Locate the cell with the specified text and output its (x, y) center coordinate. 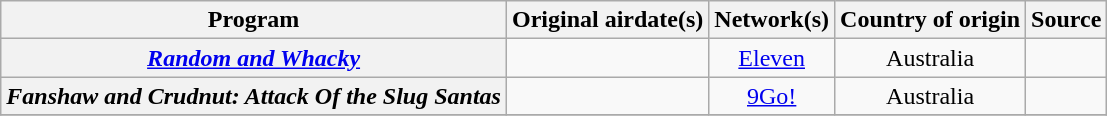
Country of origin (930, 20)
Original airdate(s) (607, 20)
Program (254, 20)
9Go! (772, 96)
Fanshaw and Crudnut: Attack Of the Slug Santas (254, 96)
Source (1066, 20)
Network(s) (772, 20)
Eleven (772, 58)
Random and Whacky (254, 58)
